Capture the cell that displays the provided text and extract its [X, Y] central coordinate. 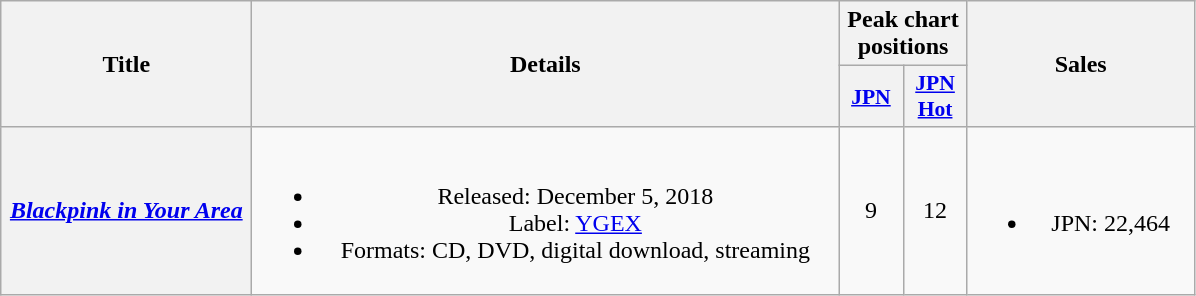
JPN: 22,464 [1080, 210]
Released: December 5, 2018Label: YGEXFormats: CD, DVD, digital download, streaming [546, 210]
JPNHot [935, 96]
9 [871, 210]
JPN [871, 96]
Details [546, 64]
Peak chart positions [903, 34]
Blackpink in Your Area [126, 210]
Title [126, 64]
Sales [1080, 64]
12 [935, 210]
